Find where the given text appears and provide that cell's center as [X, Y] coordinate. 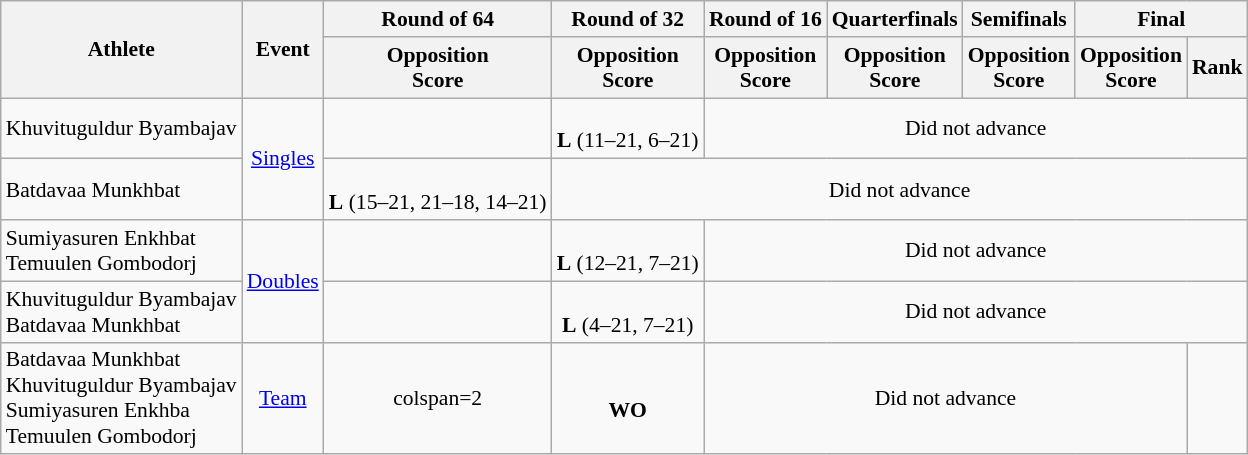
Doubles [283, 281]
L (12–21, 7–21) [628, 250]
colspan=2 [438, 398]
Batdavaa Munkhbat [122, 190]
Team [283, 398]
Final [1162, 19]
Round of 64 [438, 19]
Athlete [122, 50]
L (4–21, 7–21) [628, 312]
Khuvituguldur Byambajav [122, 128]
L (11–21, 6–21) [628, 128]
Batdavaa MunkhbatKhuvituguldur ByambajavSumiyasuren EnkhbaTemuulen Gombodorj [122, 398]
Rank [1218, 68]
L (15–21, 21–18, 14–21) [438, 190]
Khuvituguldur Byambajav Batdavaa Munkhbat [122, 312]
Event [283, 50]
Semifinals [1019, 19]
WO [628, 398]
Quarterfinals [895, 19]
Singles [283, 159]
Round of 32 [628, 19]
Sumiyasuren Enkhbat Temuulen Gombodorj [122, 250]
Round of 16 [766, 19]
